Output the (X, Y) coordinate of the center of the cell containing the given text.  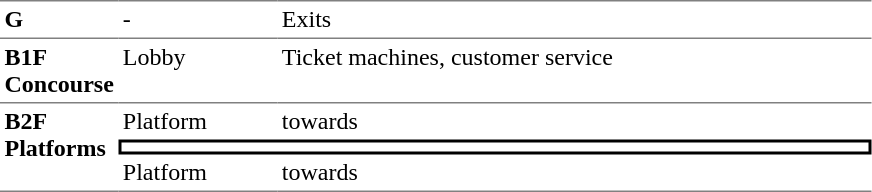
B2FPlatforms (59, 148)
- (198, 19)
Ticket machines, customer service (574, 71)
Exits (574, 19)
G (59, 19)
B1FConcourse (59, 71)
Lobby (198, 71)
